Pinpoint the cell where the given text exists, returning its [x, y] midpoint coordinate. 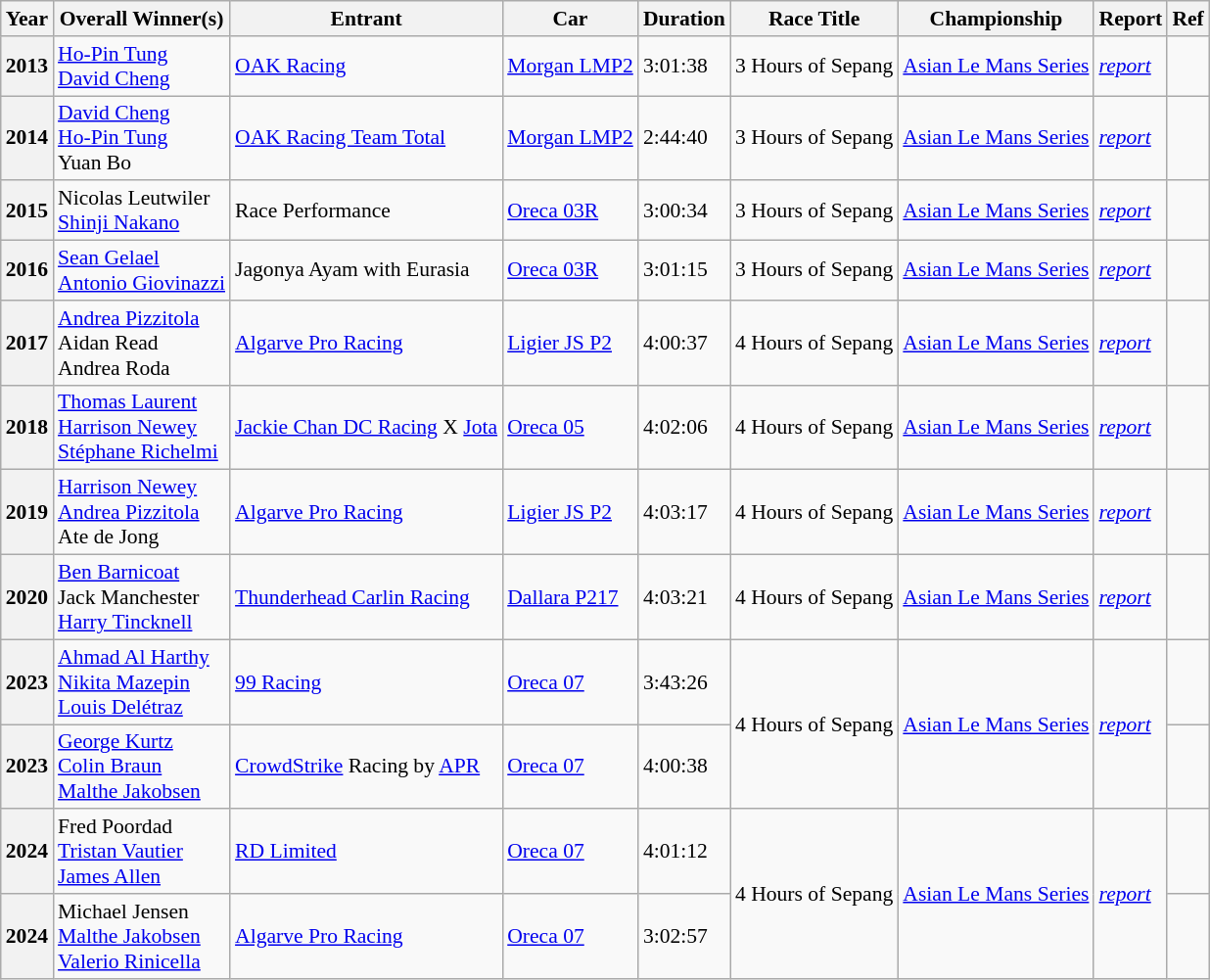
4:03:21 [684, 597]
4:00:37 [684, 343]
2016 [27, 270]
Ho-Pin Tung David Cheng [141, 67]
RD Limited [366, 852]
3:02:57 [684, 936]
4:01:12 [684, 852]
2018 [27, 427]
4:02:06 [684, 427]
Duration [684, 19]
Dallara P217 [570, 597]
Jagonya Ayam with Eurasia [366, 270]
Harrison Newey Andrea Pizzitola Ate de Jong [141, 513]
2015 [27, 211]
2014 [27, 139]
Thunderhead Carlin Racing [366, 597]
2013 [27, 67]
Andrea Pizzitola Aidan Read Andrea Roda [141, 343]
Race Performance [366, 211]
Ahmad Al Harthy Nikita Mazepin Louis Delétraz [141, 681]
Car [570, 19]
2019 [27, 513]
Michael Jensen Malthe Jakobsen Valerio Rinicella [141, 936]
3:01:38 [684, 67]
3:43:26 [684, 681]
Jackie Chan DC Racing X Jota [366, 427]
OAK Racing Team Total [366, 139]
David Cheng Ho-Pin Tung Yuan Bo [141, 139]
Overall Winner(s) [141, 19]
Nicolas Leutwiler Shinji Nakano [141, 211]
Sean Gelael Antonio Giovinazzi [141, 270]
99 Racing [366, 681]
2:44:40 [684, 139]
3:00:34 [684, 211]
4:03:17 [684, 513]
3:01:15 [684, 270]
Ben Barnicoat Jack Manchester Harry Tincknell [141, 597]
Oreca 05 [570, 427]
George Kurtz Colin Braun Malthe Jakobsen [141, 768]
OAK Racing [366, 67]
Ref [1187, 19]
Year [27, 19]
Thomas Laurent Harrison Newey Stéphane Richelmi [141, 427]
Fred Poordad Tristan Vautier James Allen [141, 852]
Championship [996, 19]
Report [1130, 19]
2017 [27, 343]
Race Title [814, 19]
4:00:38 [684, 768]
Entrant [366, 19]
2020 [27, 597]
CrowdStrike Racing by APR [366, 768]
